From the cell containing the given text, extract its center point as [X, Y] coordinate. 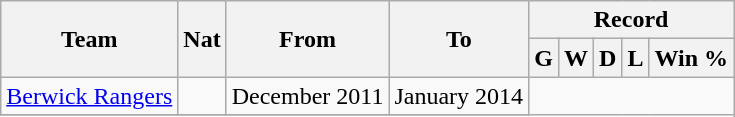
December 2011 [308, 96]
L [636, 58]
From [308, 39]
To [459, 39]
January 2014 [459, 96]
W [576, 58]
Win % [692, 58]
D [607, 58]
Berwick Rangers [90, 96]
Record [632, 20]
Team [90, 39]
G [544, 58]
Nat [202, 39]
